Determine the (x, y) coordinate at the center of the cell enclosing the given text.  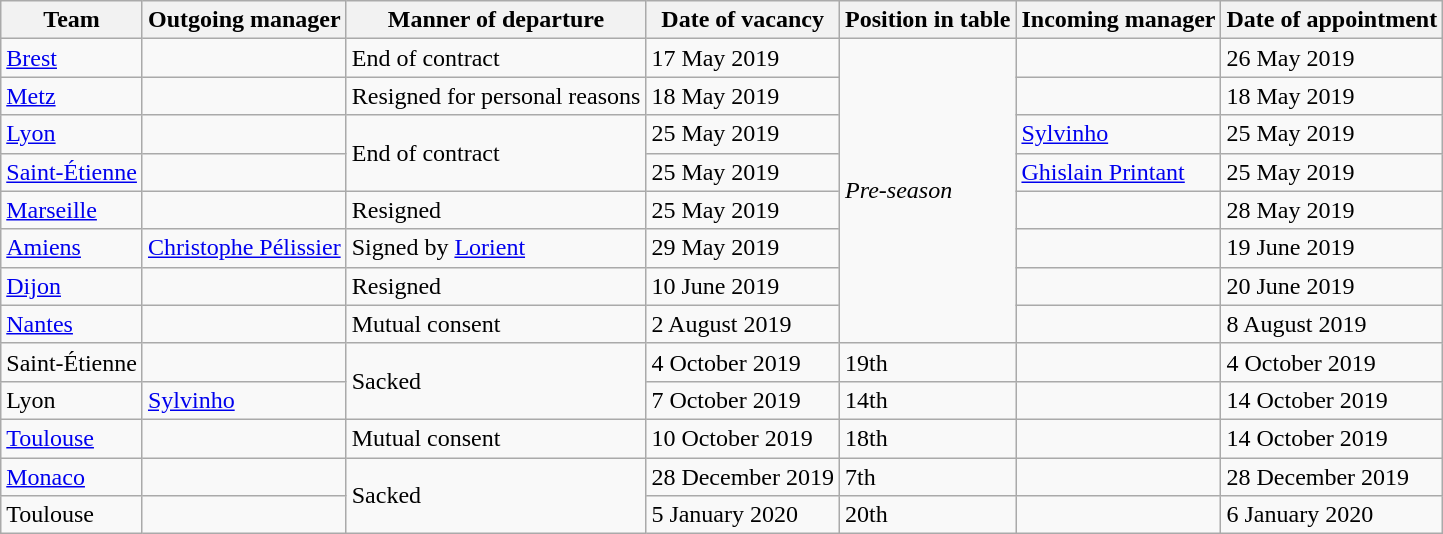
Team (72, 20)
20th (928, 515)
Nantes (72, 324)
6 January 2020 (1332, 515)
Date of vacancy (743, 20)
19 June 2019 (1332, 248)
Monaco (72, 477)
17 May 2019 (743, 58)
Brest (72, 58)
19th (928, 362)
10 June 2019 (743, 286)
14th (928, 400)
Resigned for personal reasons (496, 96)
10 October 2019 (743, 438)
26 May 2019 (1332, 58)
Outgoing manager (244, 20)
20 June 2019 (1332, 286)
8 August 2019 (1332, 324)
Pre-season (928, 191)
18th (928, 438)
2 August 2019 (743, 324)
Date of appointment (1332, 20)
7 October 2019 (743, 400)
28 May 2019 (1332, 210)
Marseille (72, 210)
Position in table (928, 20)
Christophe Pélissier (244, 248)
Incoming manager (1118, 20)
Amiens (72, 248)
7th (928, 477)
Metz (72, 96)
Signed by Lorient (496, 248)
Manner of departure (496, 20)
29 May 2019 (743, 248)
Dijon (72, 286)
5 January 2020 (743, 515)
Ghislain Printant (1118, 172)
